Pinpoint the cell where the given text exists, returning its (x, y) midpoint coordinate. 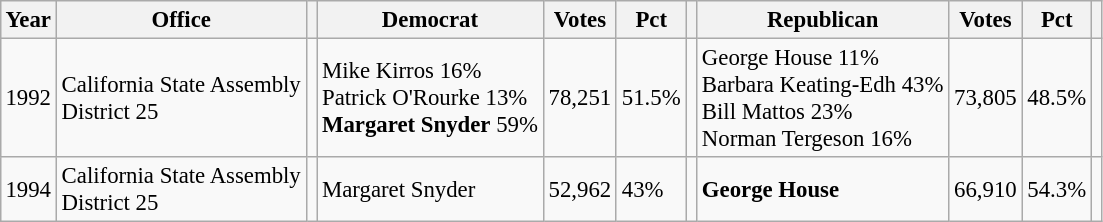
George House 11% Barbara Keating-Edh 43% Bill Mattos 23% Norman Tergeson 16% (823, 98)
Republican (823, 20)
Democrat (430, 20)
54.3% (1056, 190)
43% (650, 190)
1992 (28, 98)
78,251 (580, 98)
66,910 (986, 190)
48.5% (1056, 98)
Year (28, 20)
Office (181, 20)
52,962 (580, 190)
George House (823, 190)
73,805 (986, 98)
Margaret Snyder (430, 190)
Mike Kirros 16% Patrick O'Rourke 13% Margaret Snyder 59% (430, 98)
1994 (28, 190)
51.5% (650, 98)
